Identify which cell holds the provided text, then report its (X, Y) central coordinate. 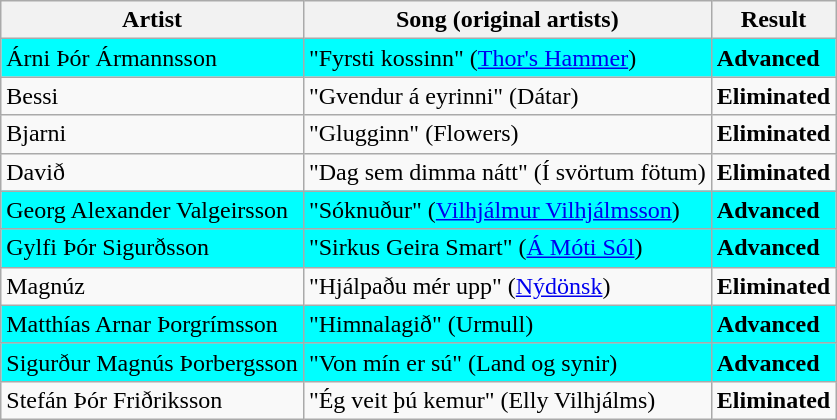
Matthías Arnar Þorgrímsson (152, 324)
"Von mín er sú" (Land og synir) (507, 362)
"Gvendur á eyrinni" (Dátar) (507, 96)
Bessi (152, 96)
Georg Alexander Valgeirsson (152, 210)
"Dag sem dimma nátt" (Í svörtum fötum) (507, 172)
"Ég veit þú kemur" (Elly Vilhjálms) (507, 400)
"Glugginn" (Flowers) (507, 134)
"Sirkus Geira Smart" (Á Móti Sól) (507, 248)
"Fyrsti kossinn" (Thor's Hammer) (507, 58)
Result (773, 20)
Magnúz (152, 286)
Song (original artists) (507, 20)
Artist (152, 20)
"Himnalagið" (Urmull) (507, 324)
Sigurður Magnús Þorbergsson (152, 362)
"Sóknuður" (Vilhjálmur Vilhjálmsson) (507, 210)
Stefán Þór Friðriksson (152, 400)
Davið (152, 172)
Árni Þór Ármannsson (152, 58)
Bjarni (152, 134)
"Hjálpaðu mér upp" (Nýdönsk) (507, 286)
Gylfi Þór Sigurðsson (152, 248)
